Determine the (x, y) coordinate at the center of the cell enclosing the given text.  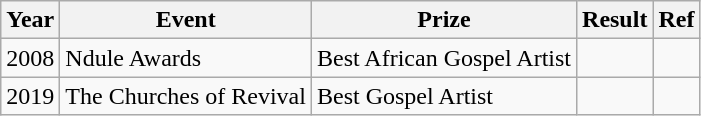
2008 (30, 58)
Prize (444, 20)
The Churches of Revival (186, 96)
Ndule Awards (186, 58)
Result (615, 20)
Best African Gospel Artist (444, 58)
Best Gospel Artist (444, 96)
Event (186, 20)
Ref (676, 20)
2019 (30, 96)
Year (30, 20)
